Pinpoint the cell where the given text exists, returning its (X, Y) midpoint coordinate. 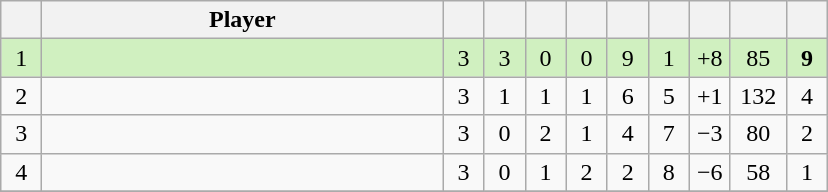
Player (242, 20)
−6 (710, 172)
7 (668, 134)
80 (758, 134)
58 (758, 172)
8 (668, 172)
6 (628, 96)
+1 (710, 96)
5 (668, 96)
+8 (710, 58)
−3 (710, 134)
132 (758, 96)
85 (758, 58)
